Identify which cell holds the provided text, then report its [X, Y] central coordinate. 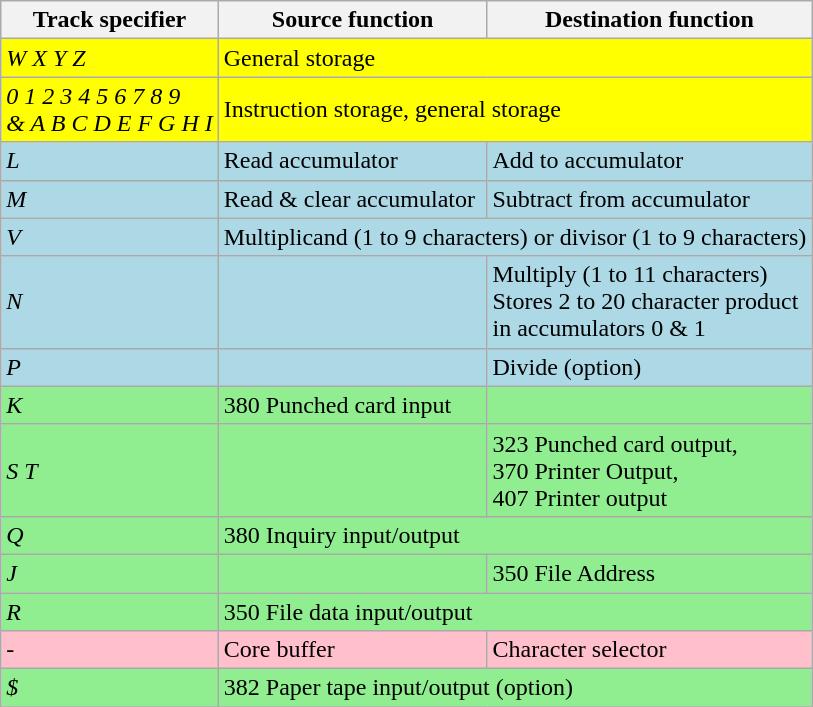
Instruction storage, general storage [515, 110]
Multiplicand (1 to 9 characters) or divisor (1 to 9 characters) [515, 237]
$ [110, 688]
V [110, 237]
L [110, 161]
Add to accumulator [650, 161]
N [110, 302]
S T [110, 470]
M [110, 199]
Track specifier [110, 20]
General storage [515, 58]
Destination function [650, 20]
- [110, 650]
382 Paper tape input/output (option) [515, 688]
350 File Address [650, 573]
350 File data input/output [515, 611]
W X Y Z [110, 58]
J [110, 573]
Q [110, 535]
K [110, 405]
R [110, 611]
380 Inquiry input/output [515, 535]
380 Punched card input [352, 405]
Read accumulator [352, 161]
Source function [352, 20]
Subtract from accumulator [650, 199]
Divide (option) [650, 367]
Multiply (1 to 11 characters)Stores 2 to 20 character productin accumulators 0 & 1 [650, 302]
Character selector [650, 650]
P [110, 367]
Read & clear accumulator [352, 199]
323 Punched card output,370 Printer Output,407 Printer output [650, 470]
0 1 2 3 4 5 6 7 8 9& A B C D E F G H I [110, 110]
Core buffer [352, 650]
